Provide the [X, Y] coordinate of the cell's center where the given text is located.  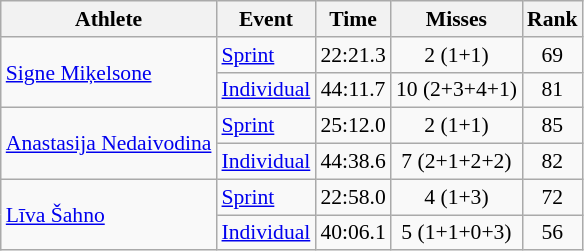
Time [352, 19]
Event [266, 19]
25:12.0 [352, 126]
5 (1+1+0+3) [456, 233]
22:21.3 [352, 55]
44:11.7 [352, 90]
Misses [456, 19]
Līva Šahno [109, 214]
4 (1+3) [456, 197]
69 [552, 55]
72 [552, 197]
10 (2+3+4+1) [456, 90]
56 [552, 233]
82 [552, 162]
Rank [552, 19]
22:58.0 [352, 197]
40:06.1 [352, 233]
Anastasija Nedaivodina [109, 144]
85 [552, 126]
81 [552, 90]
Athlete [109, 19]
44:38.6 [352, 162]
7 (2+1+2+2) [456, 162]
Signe Miķelsone [109, 72]
